Determine the [X, Y] coordinate at the center of the cell enclosing the given text.  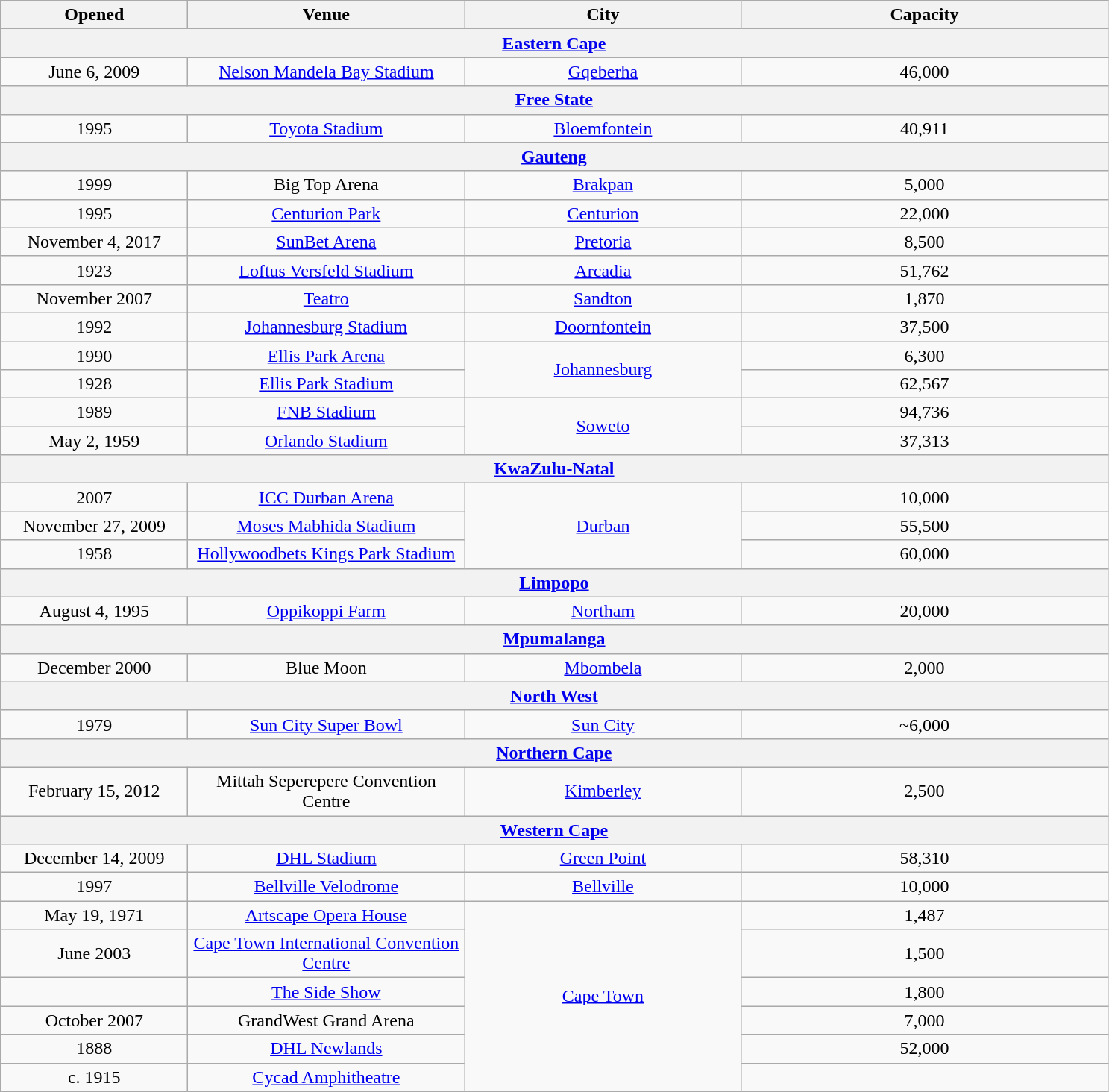
Venue [327, 15]
Blue Moon [327, 668]
1990 [94, 356]
Northern Cape [554, 753]
Centurion Park [327, 213]
Free State [554, 100]
Moses Mabhida Stadium [327, 526]
November 2007 [94, 298]
October 2007 [94, 1020]
94,736 [925, 412]
1958 [94, 554]
KwaZulu-Natal [554, 469]
FNB Stadium [327, 412]
Teatro [327, 298]
Gauteng [554, 157]
1979 [94, 724]
SunBet Arena [327, 242]
Eastern Cape [554, 43]
December 14, 2009 [94, 859]
DHL Stadium [327, 859]
Soweto [603, 427]
Sun City Super Bowl [327, 724]
7,000 [925, 1020]
Limpopo [554, 583]
5,000 [925, 185]
Pretoria [603, 242]
Durban [603, 526]
Johannesburg [603, 370]
Gqeberha [603, 72]
51,762 [925, 270]
November 4, 2017 [94, 242]
Mpumalanga [554, 639]
46,000 [925, 72]
40,911 [925, 128]
Hollywoodbets Kings Park Stadium [327, 554]
1888 [94, 1049]
Northam [603, 611]
Cycad Amphitheatre [327, 1077]
Arcadia [603, 270]
1,800 [925, 992]
Bellville [603, 887]
Johannesburg Stadium [327, 327]
Bloemfontein [603, 128]
Cape Town [603, 997]
DHL Newlands [327, 1049]
Loftus Versfeld Stadium [327, 270]
May 2, 1959 [94, 441]
Orlando Stadium [327, 441]
62,567 [925, 384]
The Side Show [327, 992]
37,313 [925, 441]
1,870 [925, 298]
June 6, 2009 [94, 72]
Oppikoppi Farm [327, 611]
December 2000 [94, 668]
Sun City [603, 724]
37,500 [925, 327]
North West [554, 696]
Sandton [603, 298]
Doornfontein [603, 327]
1997 [94, 887]
Centurion [603, 213]
Capacity [925, 15]
2,500 [925, 791]
Mittah Seperepere Convention Centre [327, 791]
55,500 [925, 526]
c. 1915 [94, 1077]
Opened [94, 15]
City [603, 15]
52,000 [925, 1049]
February 15, 2012 [94, 791]
1,500 [925, 953]
Green Point [603, 859]
Big Top Arena [327, 185]
Bellville Velodrome [327, 887]
Brakpan [603, 185]
Cape Town International Convention Centre [327, 953]
2,000 [925, 668]
November 27, 2009 [94, 526]
1,487 [925, 915]
Toyota Stadium [327, 128]
8,500 [925, 242]
Mbombela [603, 668]
Nelson Mandela Bay Stadium [327, 72]
58,310 [925, 859]
Ellis Park Arena [327, 356]
GrandWest Grand Arena [327, 1020]
~6,000 [925, 724]
20,000 [925, 611]
22,000 [925, 213]
1989 [94, 412]
2007 [94, 498]
ICC Durban Arena [327, 498]
June 2003 [94, 953]
6,300 [925, 356]
60,000 [925, 554]
Artscape Opera House [327, 915]
1992 [94, 327]
Western Cape [554, 830]
Ellis Park Stadium [327, 384]
May 19, 1971 [94, 915]
1999 [94, 185]
1928 [94, 384]
1923 [94, 270]
August 4, 1995 [94, 611]
Kimberley [603, 791]
